Output the (X, Y) coordinate of the center of the cell containing the given text.  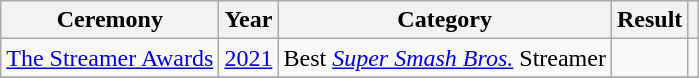
The Streamer Awards (110, 58)
Year (248, 20)
Ceremony (110, 20)
Best Super Smash Bros. Streamer (444, 58)
Category (444, 20)
Result (649, 20)
2021 (248, 58)
